Provide the (X, Y) coordinate of the cell's center where the given text is located.  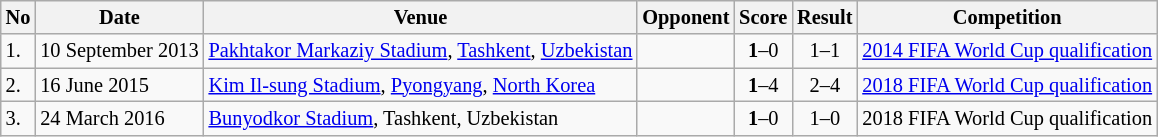
16 June 2015 (119, 85)
24 March 2016 (119, 118)
2–4 (824, 85)
10 September 2013 (119, 51)
Competition (1007, 17)
Score (763, 17)
1–4 (763, 85)
Pakhtakor Markaziy Stadium, Tashkent, Uzbekistan (421, 51)
No (18, 17)
2. (18, 85)
3. (18, 118)
Date (119, 17)
Venue (421, 17)
Bunyodkor Stadium, Tashkent, Uzbekistan (421, 118)
2014 FIFA World Cup qualification (1007, 51)
1. (18, 51)
Opponent (686, 17)
Result (824, 17)
Kim Il-sung Stadium, Pyongyang, North Korea (421, 85)
1–1 (824, 51)
